Capture the cell that displays the provided text and extract its [X, Y] central coordinate. 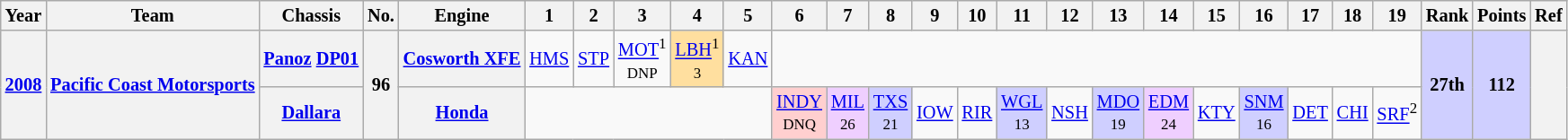
11 [1022, 15]
Points [1502, 15]
Ref [1548, 15]
Cosworth XFE [462, 59]
15 [1217, 15]
10 [978, 15]
WGL13 [1022, 113]
Chassis [311, 15]
KTY [1217, 113]
NSH [1069, 113]
Honda [462, 113]
19 [1397, 15]
18 [1353, 15]
TXS21 [890, 113]
9 [935, 15]
DET [1310, 113]
No. [381, 15]
MIL26 [848, 113]
LBH13 [697, 59]
8 [890, 15]
Pacific Coast Motorsports [153, 84]
96 [381, 84]
SRF2 [1397, 113]
112 [1502, 84]
Panoz DP01 [311, 59]
CHI [1353, 113]
MDO19 [1118, 113]
EDM24 [1168, 113]
4 [697, 15]
MOT1DNP [642, 59]
2008 [23, 84]
Year [23, 15]
IOW [935, 113]
27th [1447, 84]
Team [153, 15]
12 [1069, 15]
Engine [462, 15]
6 [800, 15]
7 [848, 15]
13 [1118, 15]
14 [1168, 15]
1 [549, 15]
16 [1264, 15]
2 [593, 15]
SNM16 [1264, 113]
5 [748, 15]
Rank [1447, 15]
STP [593, 59]
HMS [549, 59]
RIR [978, 113]
KAN [748, 59]
3 [642, 15]
INDYDNQ [800, 113]
Dallara [311, 113]
17 [1310, 15]
